Detect which cell encompasses the target text, then output its [x, y] center coordinate. 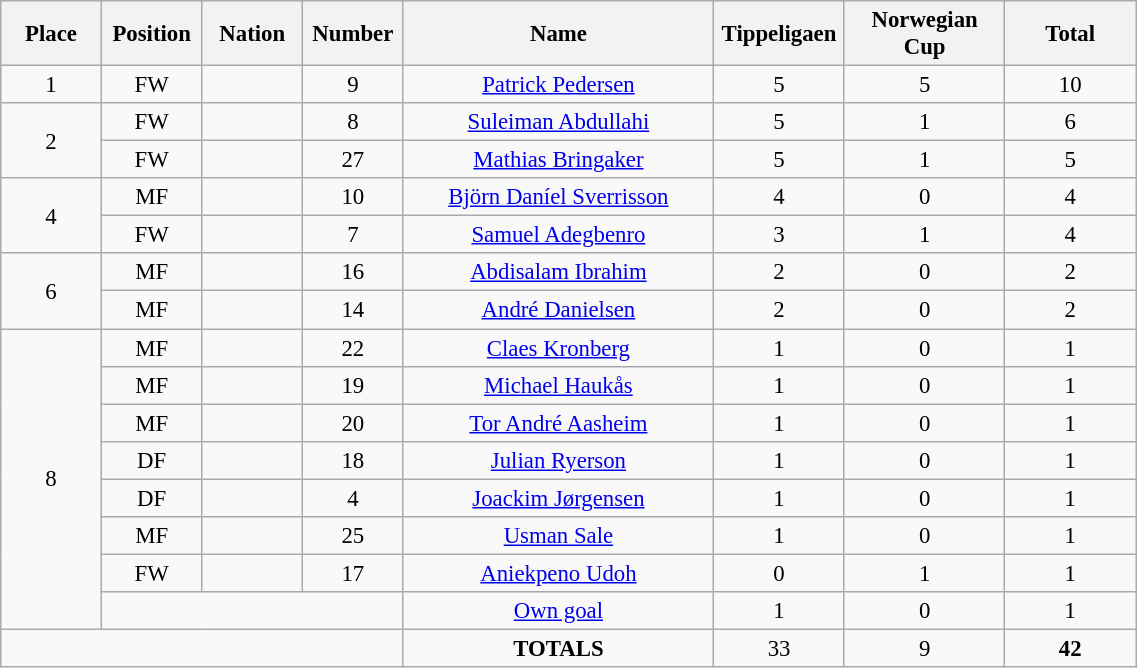
25 [354, 536]
Julian Ryerson [558, 460]
Tippeligaen [780, 34]
Total [1070, 34]
Björn Daníel Sverrisson [558, 197]
Number [354, 34]
16 [354, 273]
20 [354, 423]
Patrick Pedersen [558, 85]
TOTALS [558, 648]
Nation [252, 34]
Claes Kronberg [558, 348]
17 [354, 573]
Abdisalam Ibrahim [558, 273]
14 [354, 310]
27 [354, 160]
Norwegian Cup [924, 34]
Name [558, 34]
Suleiman Abdullahi [558, 122]
19 [354, 385]
18 [354, 460]
7 [354, 235]
Samuel Adegbenro [558, 235]
Position [152, 34]
Joackim Jørgensen [558, 498]
Place [52, 34]
Mathias Bringaker [558, 160]
Aniekpeno Udoh [558, 573]
Usman Sale [558, 536]
33 [780, 648]
André Danielsen [558, 310]
3 [780, 235]
Own goal [558, 611]
Michael Haukås [558, 385]
22 [354, 348]
42 [1070, 648]
Tor André Aasheim [558, 423]
